Determine the (X, Y) coordinate at the center of the cell enclosing the given text.  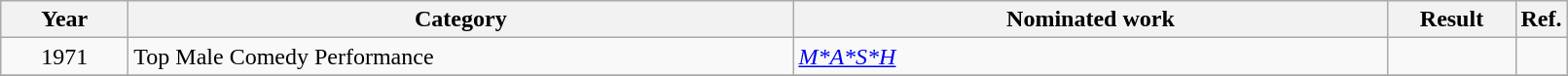
Ref. (1542, 19)
M*A*S*H (1090, 57)
1971 (64, 57)
Top Male Comedy Performance (461, 57)
Nominated work (1090, 19)
Category (461, 19)
Result (1452, 19)
Year (64, 19)
